From the cell containing the given text, extract its center point as [X, Y] coordinate. 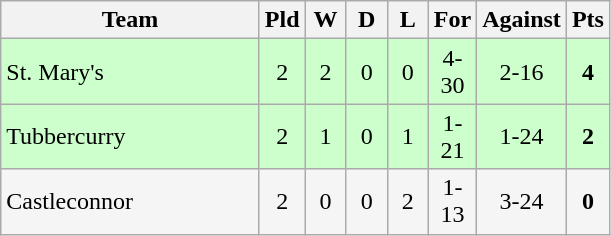
1-13 [452, 202]
Castleconnor [130, 202]
Team [130, 20]
W [326, 20]
D [366, 20]
Pts [588, 20]
1-21 [452, 136]
St. Mary's [130, 72]
2-16 [522, 72]
For [452, 20]
4 [588, 72]
Tubbercurry [130, 136]
3-24 [522, 202]
Against [522, 20]
1-24 [522, 136]
L [408, 20]
Pld [282, 20]
4-30 [452, 72]
